Scan for the cell matching the given text and deliver its (X, Y) coordinate at center. 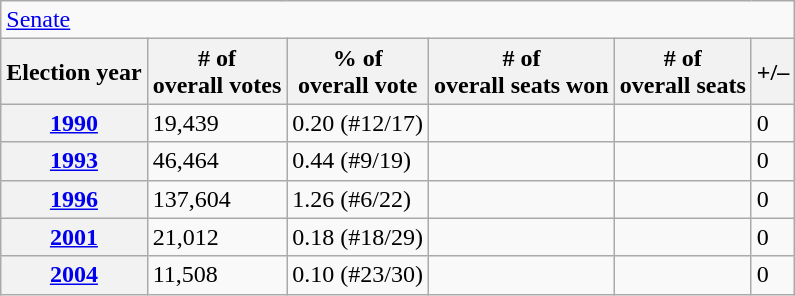
1990 (74, 123)
Election year (74, 72)
Senate (398, 20)
21,012 (217, 237)
# ofoverall seats won (522, 72)
2004 (74, 275)
# ofoverall votes (217, 72)
1996 (74, 199)
19,439 (217, 123)
# ofoverall seats (682, 72)
2001 (74, 237)
0.10 (#23/30) (358, 275)
% ofoverall vote (358, 72)
137,604 (217, 199)
0.44 (#9/19) (358, 161)
11,508 (217, 275)
1993 (74, 161)
0.20 (#12/17) (358, 123)
1.26 (#6/22) (358, 199)
46,464 (217, 161)
+/– (772, 72)
0.18 (#18/29) (358, 237)
